Search for the cell housing the specified text and yield its (X, Y) center coordinate. 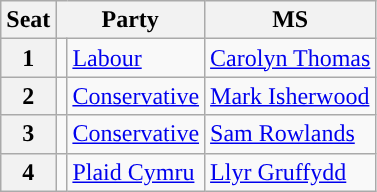
2 (28, 96)
Mark Isherwood (290, 96)
MS (290, 20)
Seat (28, 20)
Party (130, 20)
Llyr Gruffydd (290, 172)
Carolyn Thomas (290, 58)
1 (28, 58)
Sam Rowlands (290, 134)
4 (28, 172)
3 (28, 134)
Labour (136, 58)
Plaid Cymru (136, 172)
